Pinpoint the cell where the given text exists, returning its [x, y] midpoint coordinate. 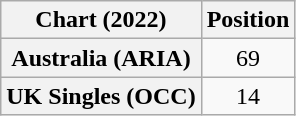
14 [248, 96]
Australia (ARIA) [101, 58]
69 [248, 58]
UK Singles (OCC) [101, 96]
Chart (2022) [101, 20]
Position [248, 20]
